Detect which cell encompasses the target text, then output its [X, Y] center coordinate. 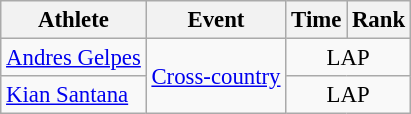
Andres Gelpes [74, 58]
Athlete [74, 20]
Event [216, 20]
Kian Santana [74, 95]
Rank [379, 20]
Time [316, 20]
Cross-country [216, 76]
